Return the (x, y) coordinate for the center point of the cell that contains the specified text.  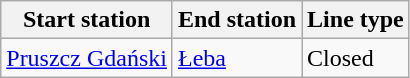
Pruszcz Gdański (87, 58)
Closed (356, 58)
Łeba (236, 58)
End station (236, 20)
Line type (356, 20)
Start station (87, 20)
